Find where the given text appears and provide that cell's center as (x, y) coordinate. 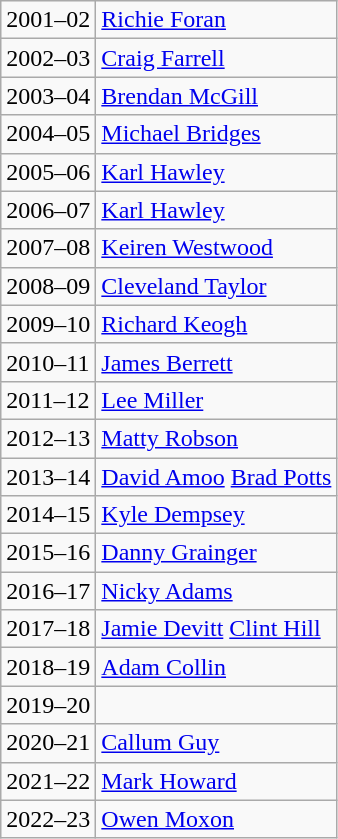
2017–18 (48, 629)
Nicky Adams (216, 591)
Callum Guy (216, 743)
2010–11 (48, 362)
Richie Foran (216, 20)
Richard Keogh (216, 324)
2012–13 (48, 438)
Craig Farrell (216, 58)
2008–09 (48, 286)
2007–08 (48, 248)
Owen Moxon (216, 819)
Keiren Westwood (216, 248)
Brendan McGill (216, 96)
2016–17 (48, 591)
2001–02 (48, 20)
David Amoo Brad Potts (216, 477)
Matty Robson (216, 438)
2003–04 (48, 96)
2015–16 (48, 553)
Mark Howard (216, 781)
2018–19 (48, 667)
Danny Grainger (216, 553)
James Berrett (216, 362)
2004–05 (48, 134)
2013–14 (48, 477)
Michael Bridges (216, 134)
2022–23 (48, 819)
Cleveland Taylor (216, 286)
2021–22 (48, 781)
2020–21 (48, 743)
Kyle Dempsey (216, 515)
Lee Miller (216, 400)
Adam Collin (216, 667)
2002–03 (48, 58)
2009–10 (48, 324)
2014–15 (48, 515)
2005–06 (48, 172)
2006–07 (48, 210)
2011–12 (48, 400)
2019–20 (48, 705)
Jamie Devitt Clint Hill (216, 629)
